For the text-containing cell, return its midpoint in (x, y) coordinate format. 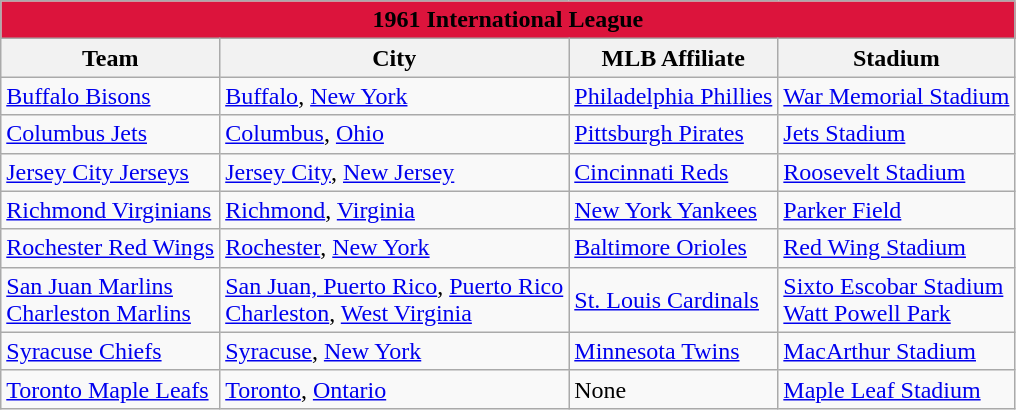
Roosevelt Stadium (896, 172)
Baltimore Orioles (674, 248)
Toronto, Ontario (394, 389)
Syracuse Chiefs (110, 351)
MacArthur Stadium (896, 351)
City (394, 58)
San Juan Marlins Charleston Marlins (110, 300)
Buffalo Bisons (110, 96)
Stadium (896, 58)
Pittsburgh Pirates (674, 134)
San Juan, Puerto Rico, Puerto Rico Charleston, West Virginia (394, 300)
Team (110, 58)
Columbus Jets (110, 134)
Buffalo, New York (394, 96)
Jersey City Jerseys (110, 172)
1961 International League (508, 20)
Sixto Escobar Stadium Watt Powell Park (896, 300)
Richmond, Virginia (394, 210)
Toronto Maple Leafs (110, 389)
Rochester, New York (394, 248)
War Memorial Stadium (896, 96)
Philadelphia Phillies (674, 96)
Parker Field (896, 210)
Jets Stadium (896, 134)
Maple Leaf Stadium (896, 389)
New York Yankees (674, 210)
Richmond Virginians (110, 210)
MLB Affiliate (674, 58)
Jersey City, New Jersey (394, 172)
Syracuse, New York (394, 351)
Columbus, Ohio (394, 134)
Rochester Red Wings (110, 248)
None (674, 389)
Minnesota Twins (674, 351)
Red Wing Stadium (896, 248)
Cincinnati Reds (674, 172)
St. Louis Cardinals (674, 300)
